Determine the (X, Y) coordinate at the center of the cell enclosing the given text.  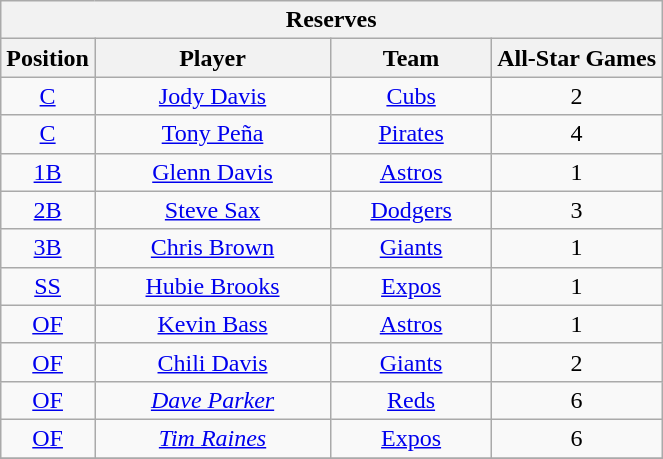
Player (212, 58)
Position (48, 58)
Reds (412, 400)
SS (48, 286)
Steve Sax (212, 210)
Jody Davis (212, 96)
Tim Raines (212, 438)
Cubs (412, 96)
1B (48, 172)
Dave Parker (212, 400)
3 (577, 210)
4 (577, 134)
Chris Brown (212, 248)
Glenn Davis (212, 172)
2B (48, 210)
3B (48, 248)
Dodgers (412, 210)
All-Star Games (577, 58)
Reserves (332, 20)
Team (412, 58)
Kevin Bass (212, 324)
Chili Davis (212, 362)
Hubie Brooks (212, 286)
Tony Peña (212, 134)
Pirates (412, 134)
